Return [X, Y] of the center of cell containing provided text 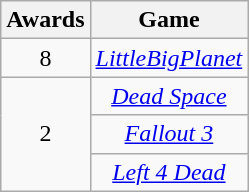
Dead Space [169, 96]
2 [46, 134]
8 [46, 58]
Fallout 3 [169, 134]
Game [169, 20]
Awards [46, 20]
LittleBigPlanet [169, 58]
Left 4 Dead [169, 172]
